Identify which cell holds the provided text, then report its (X, Y) central coordinate. 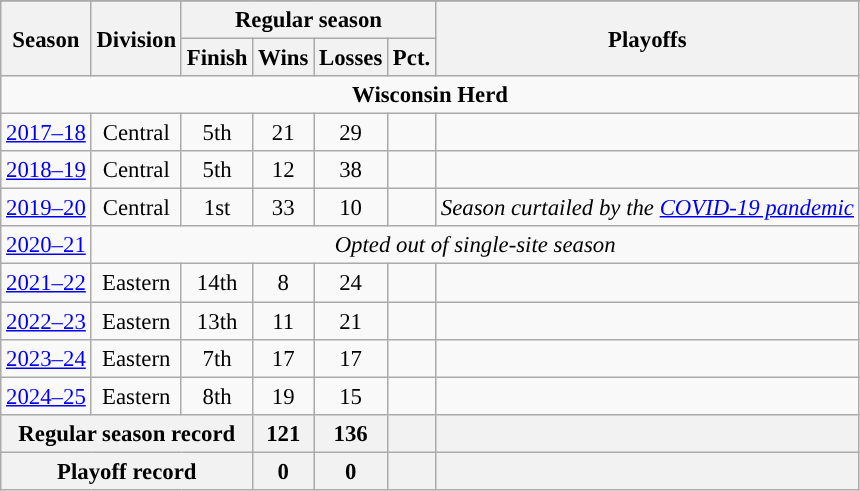
33 (284, 208)
Regular season (308, 20)
24 (351, 283)
15 (351, 396)
Playoffs (647, 38)
Wisconsin Herd (430, 95)
29 (351, 133)
2017–18 (46, 133)
Finish (216, 58)
13th (216, 321)
1st (216, 208)
2022–23 (46, 321)
2020–21 (46, 245)
38 (351, 170)
12 (284, 170)
Losses (351, 58)
Wins (284, 58)
Pct. (412, 58)
2019–20 (46, 208)
Opted out of single-site season (475, 245)
10 (351, 208)
7th (216, 358)
2018–19 (46, 170)
Regular season record (127, 433)
Division (136, 38)
11 (284, 321)
8 (284, 283)
2023–24 (46, 358)
136 (351, 433)
Playoff record (127, 471)
19 (284, 396)
Season (46, 38)
2024–25 (46, 396)
121 (284, 433)
2021–22 (46, 283)
Season curtailed by the COVID-19 pandemic (647, 208)
14th (216, 283)
8th (216, 396)
